Return (X, Y) of the center of cell containing provided text 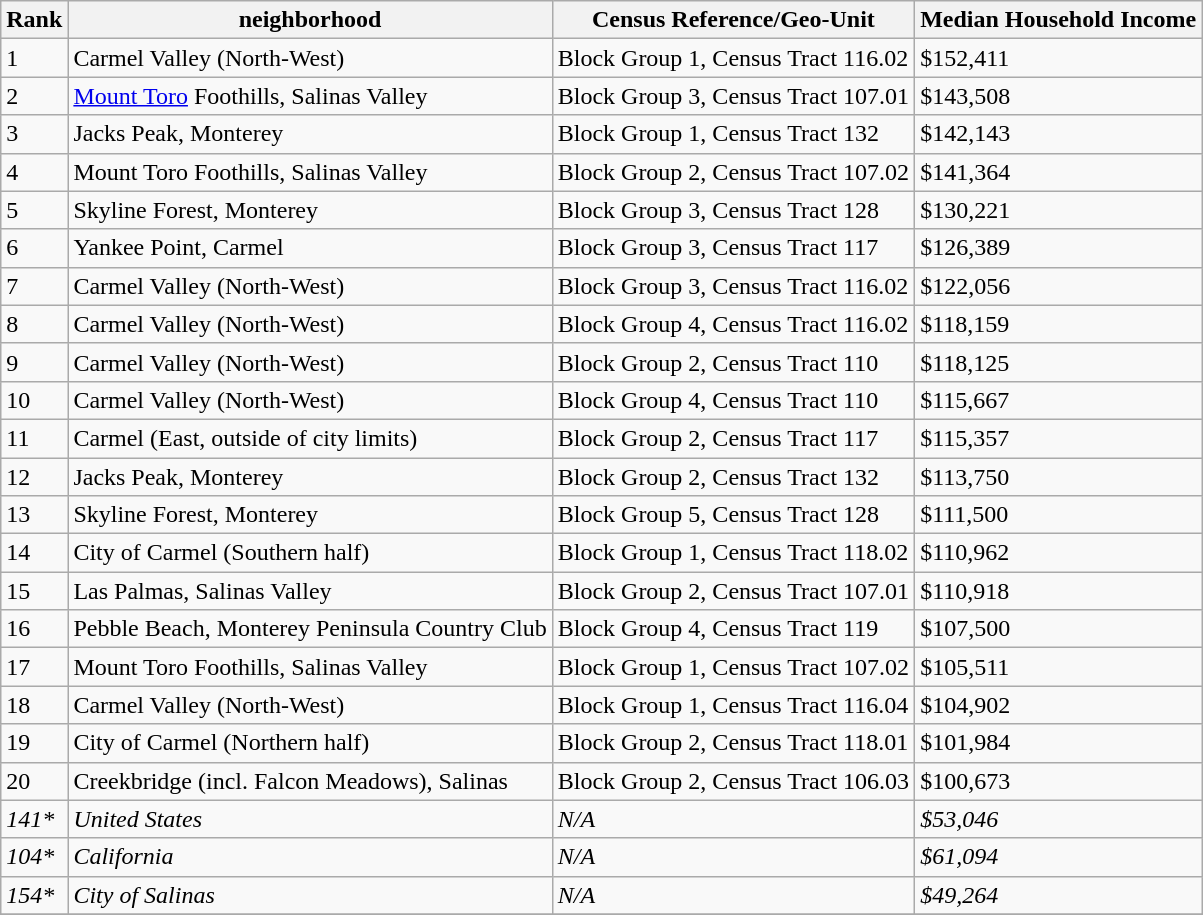
16 (34, 629)
Block Group 3, Census Tract 107.01 (733, 96)
Block Group 1, Census Tract 132 (733, 134)
Block Group 2, Census Tract 118.01 (733, 743)
$107,500 (1058, 629)
Block Group 2, Census Tract 106.03 (733, 781)
7 (34, 286)
$49,264 (1058, 895)
$100,673 (1058, 781)
$105,511 (1058, 667)
$152,411 (1058, 58)
Block Group 1, Census Tract 116.02 (733, 58)
4 (34, 172)
Pebble Beach, Monterey Peninsula Country Club (310, 629)
10 (34, 400)
Rank (34, 20)
$122,056 (1058, 286)
Block Group 2, Census Tract 107.01 (733, 591)
Block Group 2, Census Tract 117 (733, 438)
11 (34, 438)
Block Group 1, Census Tract 107.02 (733, 667)
1 (34, 58)
154* (34, 895)
$115,357 (1058, 438)
$101,984 (1058, 743)
2 (34, 96)
$126,389 (1058, 248)
$110,962 (1058, 553)
Block Group 2, Census Tract 110 (733, 362)
$141,364 (1058, 172)
$110,918 (1058, 591)
Block Group 5, Census Tract 128 (733, 515)
Block Group 4, Census Tract 116.02 (733, 324)
$111,500 (1058, 515)
$113,750 (1058, 477)
$104,902 (1058, 705)
8 (34, 324)
104* (34, 857)
Median Household Income (1058, 20)
Block Group 4, Census Tract 119 (733, 629)
City of Carmel (Northern half) (310, 743)
Block Group 2, Census Tract 107.02 (733, 172)
12 (34, 477)
141* (34, 819)
Block Group 3, Census Tract 117 (733, 248)
$143,508 (1058, 96)
17 (34, 667)
6 (34, 248)
$130,221 (1058, 210)
15 (34, 591)
City of Carmel (Southern half) (310, 553)
Block Group 2, Census Tract 132 (733, 477)
neighborhood (310, 20)
14 (34, 553)
$142,143 (1058, 134)
Block Group 3, Census Tract 116.02 (733, 286)
Creekbridge (incl. Falcon Meadows), Salinas (310, 781)
Block Group 1, Census Tract 118.02 (733, 553)
18 (34, 705)
Block Group 4, Census Tract 110 (733, 400)
Las Palmas, Salinas Valley (310, 591)
3 (34, 134)
Carmel (East, outside of city limits) (310, 438)
$118,125 (1058, 362)
$115,667 (1058, 400)
Block Group 1, Census Tract 116.04 (733, 705)
20 (34, 781)
Census Reference/Geo-Unit (733, 20)
City of Salinas (310, 895)
Block Group 3, Census Tract 128 (733, 210)
$53,046 (1058, 819)
19 (34, 743)
$118,159 (1058, 324)
13 (34, 515)
United States (310, 819)
California (310, 857)
5 (34, 210)
Yankee Point, Carmel (310, 248)
$61,094 (1058, 857)
9 (34, 362)
